Return (x, y) of the center of cell containing provided text 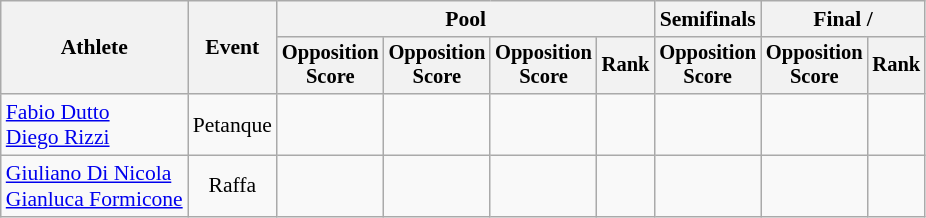
Event (232, 48)
Petanque (232, 124)
Athlete (94, 48)
Giuliano Di NicolaGianluca Formicone (94, 186)
Semifinals (708, 19)
Final / (843, 19)
Pool (466, 19)
Raffa (232, 186)
Fabio DuttoDiego Rizzi (94, 124)
